Detect which cell encompasses the target text, then output its (x, y) center coordinate. 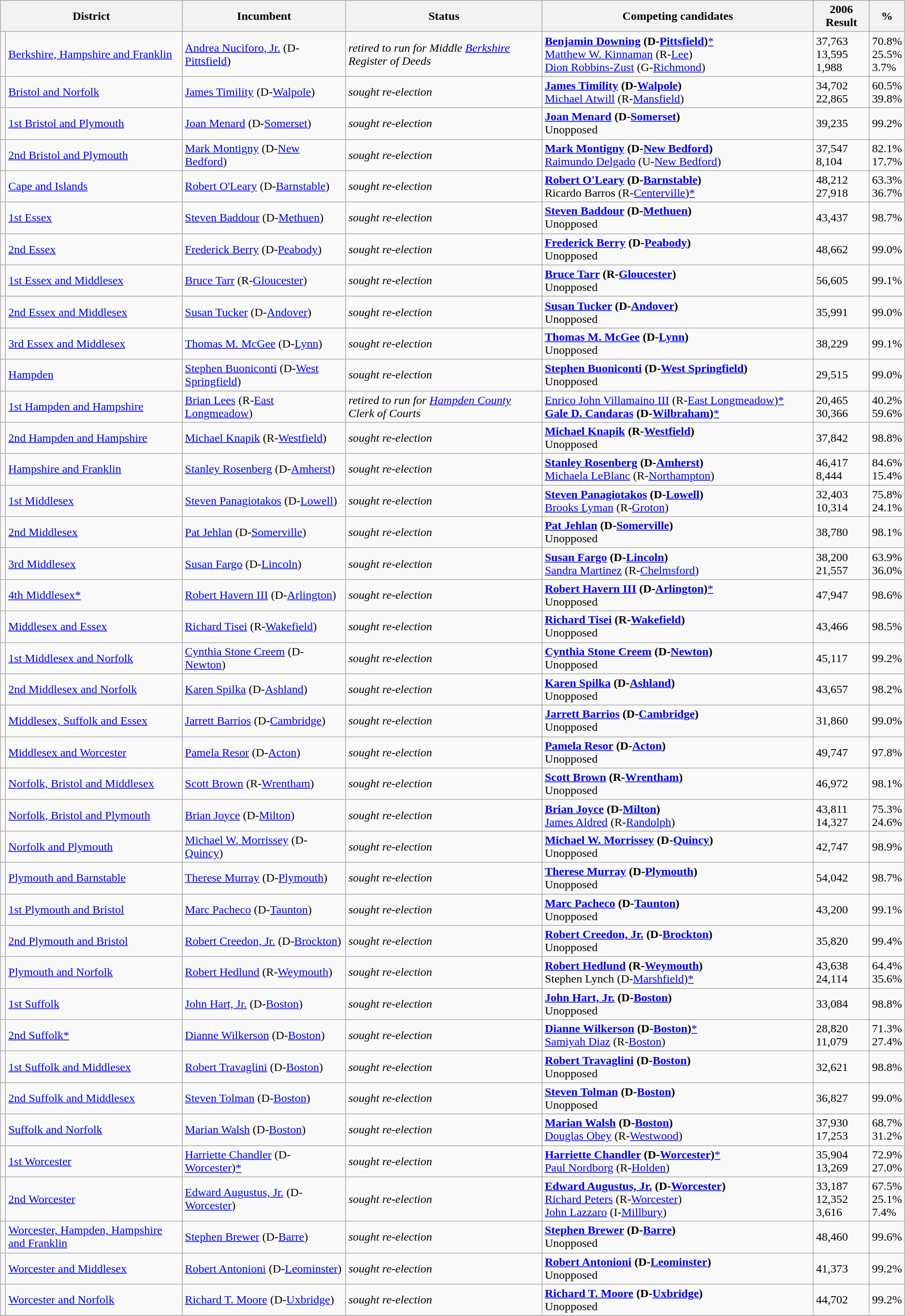
Robert Travaglini (D-Boston) Unopposed (678, 1067)
James Timility (D-Walpole)Michael Atwill (R-Mansfield) (678, 92)
38,229 (842, 343)
41,373 (842, 1268)
Worcester and Middlesex (94, 1268)
Frederick Berry (D-Peabody) Unopposed (678, 249)
40.2%59.6% (887, 406)
James Timility (D-Walpole) (264, 92)
33,084 (842, 1004)
Michael W. Morrissey (D-Quincy) Unopposed (678, 847)
Michael W. Morrissey (D-Quincy) (264, 847)
Stanley Rosenberg (D-Amherst) (264, 470)
37,93017,253 (842, 1130)
Karen Spilka (D-Ashland) (264, 689)
Robert Hedlund (R-Weymouth) (264, 972)
John Hart, Jr. (D-Boston) (264, 1004)
38,780 (842, 533)
1st Suffolk (94, 1004)
Steven Panagiotakos (D-Lowell) (264, 501)
Frederick Berry (D-Peabody) (264, 249)
Pamela Resor (D-Acton) (264, 752)
1st Essex (94, 217)
48,21227,918 (842, 187)
2nd Worcester (94, 1199)
Robert Hedlund (R-Weymouth) Stephen Lynch (D-Marshfield)* (678, 972)
Middlesex and Essex (94, 626)
Scott Brown (R-Wrentham) (264, 784)
Edward Augustus, Jr. (D-Worcester) (264, 1199)
43,81114,327 (842, 815)
37,842 (842, 438)
97.8% (887, 752)
Norfolk, Bristol and Middlesex (94, 784)
98.5% (887, 626)
1st Middlesex (94, 501)
Jarrett Barrios (D-Cambridge) Unopposed (678, 721)
2nd Essex (94, 249)
Scott Brown (R-Wrentham) Unopposed (678, 784)
Benjamin Downing (D-Pittsfield)* Matthew W. Kinnaman (R-Lee) Dion Robbins-Zust (G-Richmond) (678, 54)
Jarrett Barrios (D-Cambridge) (264, 721)
Robert O'Leary (D-Barnstable) (264, 187)
2nd Hampden and Hampshire (94, 438)
98.6% (887, 595)
43,466 (842, 626)
45,117 (842, 658)
20,46530,366 (842, 406)
37,5478,104 (842, 155)
68.7%31.2% (887, 1130)
98.9% (887, 847)
2nd Suffolk* (94, 1035)
Norfolk and Plymouth (94, 847)
retired to run for Middle Berkshire Register of Deeds (444, 54)
1st Plymouth and Bristol (94, 910)
Susan Fargo (D-Lincoln) Sandra Martinez (R-Chelmsford) (678, 564)
28,82011,079 (842, 1035)
46,972 (842, 784)
75.8%24.1% (887, 501)
1st Hampden and Hampshire (94, 406)
Worcester, Hampden, Hampshire and Franklin (94, 1237)
Steven Baddour (D-Methuen) Unopposed (678, 217)
67.5%25.1%7.4% (887, 1199)
Thomas M. McGee (D-Lynn) Unopposed (678, 343)
Worcester and Norfolk (94, 1300)
Robert Creedon, Jr. (D-Brockton) (264, 941)
32,621 (842, 1067)
3rd Middlesex (94, 564)
Robert Havern III (D-Arlington)* Unopposed (678, 595)
Marian Walsh (D-Boston) (264, 1130)
1st Essex and Middlesex (94, 280)
Pat Jehlan (D-Somerville) Unopposed (678, 533)
42,747 (842, 847)
Richard Tisei (R-Wakefield) (264, 626)
Marc Pacheco (D-Taunton) (264, 910)
Cape and Islands (94, 187)
Middlesex and Worcester (94, 752)
Joan Menard (D-Somerset) (264, 124)
Susan Tucker (D-Andover) (264, 312)
33,18712,3523,616 (842, 1199)
2nd Middlesex (94, 533)
Robert Havern III (D-Arlington) (264, 595)
2nd Bristol and Plymouth (94, 155)
Pat Jehlan (D-Somerville) (264, 533)
Michael Knapik (R-Westfield) (264, 438)
Richard T. Moore (D-Uxbridge) Unopposed (678, 1300)
2nd Suffolk and Middlesex (94, 1098)
Therese Murray (D-Plymouth) Unopposed (678, 878)
Joan Menard (D-Somerset) Unopposed (678, 124)
Incumbent (264, 16)
Harriette Chandler (D-Worcester)* Paul Nordborg (R-Holden) (678, 1161)
Competing candidates (678, 16)
Susan Tucker (D-Andover) Unopposed (678, 312)
Richard T. Moore (D-Uxbridge) (264, 1300)
56,605 (842, 280)
Cynthia Stone Creem (D-Newton) (264, 658)
2nd Plymouth and Bristol (94, 941)
35,820 (842, 941)
Pamela Resor (D-Acton) Unopposed (678, 752)
70.8%25.5%3.7% (887, 54)
Hampden (94, 375)
John Hart, Jr. (D-Boston) Unopposed (678, 1004)
Stephen Buoniconti (D-West Springfield) (264, 375)
2nd Essex and Middlesex (94, 312)
Norfolk, Bristol and Plymouth (94, 815)
48,460 (842, 1237)
Status (444, 16)
Karen Spilka (D-Ashland) Unopposed (678, 689)
2006 Result (842, 16)
Brian Lees (R-East Longmeadow) (264, 406)
Mark Montigny (D-New Bedford) (264, 155)
Robert Antonioni (D-Leominster) (264, 1268)
34,70222,865 (842, 92)
60.5%39.8% (887, 92)
Stephen Brewer (D-Barre) Unopposed (678, 1237)
43,657 (842, 689)
99.6% (887, 1237)
Hampshire and Franklin (94, 470)
Stephen Brewer (D-Barre) (264, 1237)
District (91, 16)
99.4% (887, 941)
3rd Essex and Middlesex (94, 343)
39,235 (842, 124)
Thomas M. McGee (D-Lynn) (264, 343)
35,991 (842, 312)
31,860 (842, 721)
82.1%17.7% (887, 155)
1st Suffolk and Middlesex (94, 1067)
Steven Panagiotakos (D-Lowell) Brooks Lyman (R-Groton) (678, 501)
Plymouth and Barnstable (94, 878)
2nd Middlesex and Norfolk (94, 689)
Bruce Tarr (R-Gloucester) (264, 280)
Richard Tisei (R-Wakefield) Unopposed (678, 626)
37,76313,5951,988 (842, 54)
1st Bristol and Plymouth (94, 124)
Enrico John Villamaino III (R-East Longmeadow)* Gale D. Candaras (D-Wilbraham)* (678, 406)
4th Middlesex* (94, 595)
% (887, 16)
63.9%36.0% (887, 564)
Andrea Nuciforo, Jr. (D-Pittsfield) (264, 54)
Mark Montigny (D-New Bedford) Raimundo Delgado (U-New Bedford) (678, 155)
Susan Fargo (D-Lincoln) (264, 564)
Bruce Tarr (R-Gloucester) Unopposed (678, 280)
1st Middlesex and Norfolk (94, 658)
Robert Travaglini (D-Boston) (264, 1067)
Cynthia Stone Creem (D-Newton) Unopposed (678, 658)
63.3%36.7% (887, 187)
Harriette Chandler (D-Worcester)* (264, 1161)
Brian Joyce (D-Milton) (264, 815)
Berkshire, Hampshire and Franklin (94, 54)
retired to run for Hampden County Clerk of Courts (444, 406)
43,200 (842, 910)
Robert O'Leary (D-Barnstable) Ricardo Barros (R-Centerville)* (678, 187)
84.6%15.4% (887, 470)
Brian Joyce (D-Milton) James Aldred (R-Randolph) (678, 815)
Dianne Wilkerson (D-Boston) (264, 1035)
Steven Tolman (D-Boston) Unopposed (678, 1098)
64.4%35.6% (887, 972)
46,4178,444 (842, 470)
44,702 (842, 1300)
48,662 (842, 249)
Marc Pacheco (D-Taunton) Unopposed (678, 910)
38,20021,557 (842, 564)
Stephen Buoniconti (D-West Springfield) Unopposed (678, 375)
72.9%27.0% (887, 1161)
43,63824,114 (842, 972)
Michael Knapik (R-Westfield) Unopposed (678, 438)
75.3%24.6% (887, 815)
35,90413,269 (842, 1161)
Dianne Wilkerson (D-Boston)*Samiyah Diaz (R-Boston) (678, 1035)
43,437 (842, 217)
Steven Tolman (D-Boston) (264, 1098)
Robert Creedon, Jr. (D-Brockton) Unopposed (678, 941)
54,042 (842, 878)
Marian Walsh (D-Boston) Douglas Obey (R-Westwood) (678, 1130)
47,947 (842, 595)
Plymouth and Norfolk (94, 972)
Robert Antonioni (D-Leominster) Unopposed (678, 1268)
Suffolk and Norfolk (94, 1130)
71.3%27.4% (887, 1035)
Therese Murray (D-Plymouth) (264, 878)
Bristol and Norfolk (94, 92)
Middlesex, Suffolk and Essex (94, 721)
Steven Baddour (D-Methuen) (264, 217)
98.2% (887, 689)
Stanley Rosenberg (D-Amherst) Michaela LeBlanc (R-Northampton) (678, 470)
32,40310,314 (842, 501)
36,827 (842, 1098)
1st Worcester (94, 1161)
49,747 (842, 752)
29,515 (842, 375)
Edward Augustus, Jr. (D-Worcester) Richard Peters (R-Worcester) John Lazzaro (I-Millbury) (678, 1199)
